Scan for the cell matching the given text and deliver its [X, Y] coordinate at center. 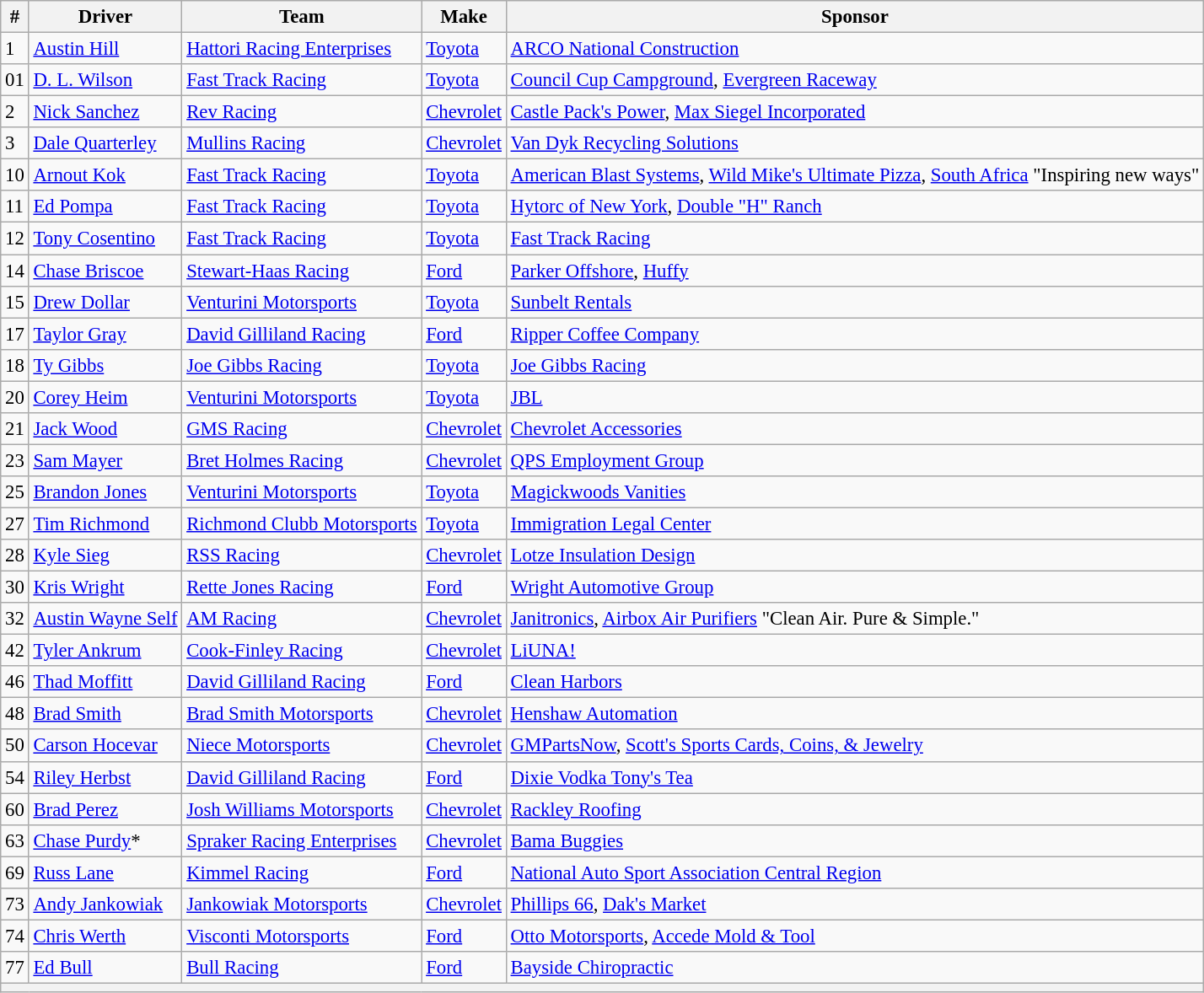
American Blast Systems, Wild Mike's Ultimate Pizza, South Africa "Inspiring new ways" [855, 175]
10 [15, 175]
18 [15, 365]
Van Dyk Recycling Solutions [855, 143]
48 [15, 714]
Chris Werth [105, 936]
Tony Cosentino [105, 239]
32 [15, 619]
Janitronics, Airbox Air Purifiers "Clean Air. Pure & Simple." [855, 619]
Brad Perez [105, 809]
23 [15, 460]
Chase Briscoe [105, 271]
17 [15, 334]
Magickwoods Vanities [855, 492]
ARCO National Construction [855, 49]
Riley Herbst [105, 777]
30 [15, 588]
Niece Motorsports [302, 746]
21 [15, 429]
Rette Jones Racing [302, 588]
Hytorc of New York, Double "H" Ranch [855, 207]
74 [15, 936]
Henshaw Automation [855, 714]
Tim Richmond [105, 523]
27 [15, 523]
42 [15, 651]
Team [302, 17]
Nick Sanchez [105, 112]
RSS Racing [302, 556]
Cook-Finley Racing [302, 651]
Clean Harbors [855, 682]
3 [15, 143]
Hattori Racing Enterprises [302, 49]
Spraker Racing Enterprises [302, 840]
GMS Racing [302, 429]
Council Cup Campground, Evergreen Raceway [855, 80]
Austin Hill [105, 49]
Immigration Legal Center [855, 523]
Sponsor [855, 17]
JBL [855, 397]
Tyler Ankrum [105, 651]
Rackley Roofing [855, 809]
54 [15, 777]
Kimmel Racing [302, 872]
Sam Mayer [105, 460]
Kyle Sieg [105, 556]
Russ Lane [105, 872]
Wright Automotive Group [855, 588]
Jack Wood [105, 429]
11 [15, 207]
2 [15, 112]
60 [15, 809]
QPS Employment Group [855, 460]
Driver [105, 17]
Dixie Vodka Tony's Tea [855, 777]
Phillips 66, Dak's Market [855, 904]
Brad Smith [105, 714]
1 [15, 49]
Chase Purdy* [105, 840]
Dale Quarterley [105, 143]
Richmond Clubb Motorsports [302, 523]
Mullins Racing [302, 143]
Sunbelt Rentals [855, 302]
77 [15, 968]
Carson Hocevar [105, 746]
Kris Wright [105, 588]
Ty Gibbs [105, 365]
Visconti Motorsports [302, 936]
D. L. Wilson [105, 80]
Drew Dollar [105, 302]
Josh Williams Motorsports [302, 809]
Bull Racing [302, 968]
Arnout Kok [105, 175]
12 [15, 239]
Bama Buggies [855, 840]
28 [15, 556]
Castle Pack's Power, Max Siegel Incorporated [855, 112]
69 [15, 872]
15 [15, 302]
Make [464, 17]
AM Racing [302, 619]
Ed Bull [105, 968]
Jankowiak Motorsports [302, 904]
Stewart-Haas Racing [302, 271]
Brandon Jones [105, 492]
73 [15, 904]
# [15, 17]
Thad Moffitt [105, 682]
Rev Racing [302, 112]
Bayside Chiropractic [855, 968]
National Auto Sport Association Central Region [855, 872]
Lotze Insulation Design [855, 556]
14 [15, 271]
Taylor Gray [105, 334]
Corey Heim [105, 397]
50 [15, 746]
25 [15, 492]
Brad Smith Motorsports [302, 714]
Parker Offshore, Huffy [855, 271]
Chevrolet Accessories [855, 429]
20 [15, 397]
46 [15, 682]
Otto Motorsports, Accede Mold & Tool [855, 936]
GMPartsNow, Scott's Sports Cards, Coins, & Jewelry [855, 746]
Austin Wayne Self [105, 619]
Ripper Coffee Company [855, 334]
LiUNA! [855, 651]
Andy Jankowiak [105, 904]
Ed Pompa [105, 207]
01 [15, 80]
63 [15, 840]
Bret Holmes Racing [302, 460]
